Extract the [x, y] coordinate from the center of the cell holding the provided text.  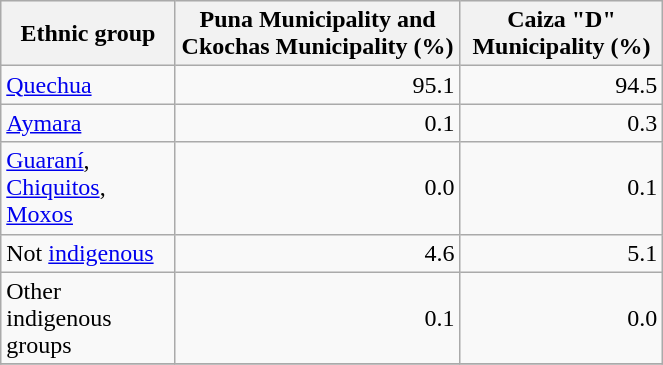
94.5 [562, 85]
Caiza "D" Municipality (%) [562, 34]
Guaraní, Chiquitos, Moxos [88, 188]
Ethnic group [88, 34]
5.1 [562, 253]
Not indigenous [88, 253]
4.6 [318, 253]
Puna Municipality and Ckochas Municipality (%) [318, 34]
0.3 [562, 123]
Aymara [88, 123]
Other indigenous groups [88, 318]
95.1 [318, 85]
Quechua [88, 85]
